Pinpoint the cell where the given text exists, returning its (x, y) midpoint coordinate. 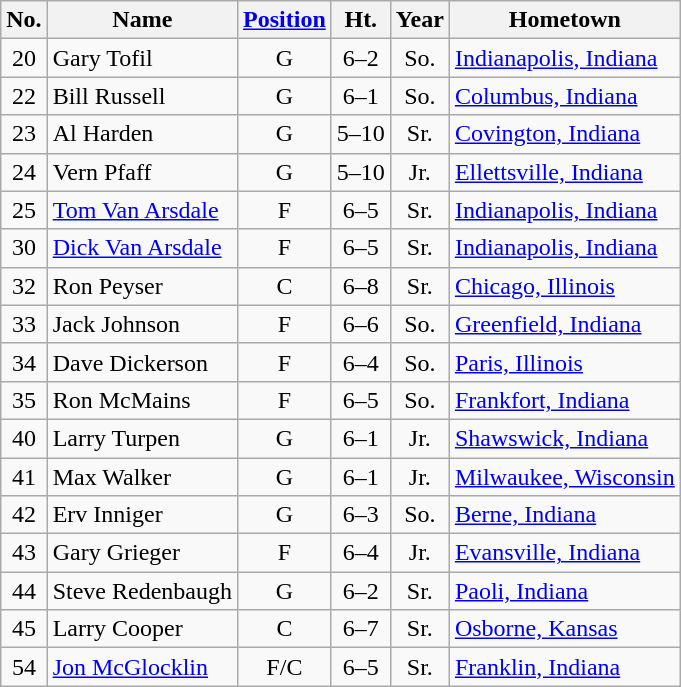
Paris, Illinois (564, 362)
25 (24, 210)
Chicago, Illinois (564, 286)
Larry Cooper (142, 629)
Evansville, Indiana (564, 553)
Al Harden (142, 134)
Tom Van Arsdale (142, 210)
F/C (285, 667)
Ht. (360, 20)
43 (24, 553)
54 (24, 667)
Larry Turpen (142, 438)
Year (420, 20)
Jon McGlocklin (142, 667)
Steve Redenbaugh (142, 591)
Vern Pfaff (142, 172)
6–8 (360, 286)
Berne, Indiana (564, 515)
33 (24, 324)
35 (24, 400)
Ellettsville, Indiana (564, 172)
22 (24, 96)
20 (24, 58)
Ron Peyser (142, 286)
24 (24, 172)
Hometown (564, 20)
No. (24, 20)
Dave Dickerson (142, 362)
Columbus, Indiana (564, 96)
Osborne, Kansas (564, 629)
Bill Russell (142, 96)
30 (24, 248)
Greenfield, Indiana (564, 324)
Milwaukee, Wisconsin (564, 477)
44 (24, 591)
Jack Johnson (142, 324)
6–6 (360, 324)
Shawswick, Indiana (564, 438)
Erv Inniger (142, 515)
6–7 (360, 629)
6–3 (360, 515)
Paoli, Indiana (564, 591)
Name (142, 20)
Frankfort, Indiana (564, 400)
40 (24, 438)
Dick Van Arsdale (142, 248)
Max Walker (142, 477)
Covington, Indiana (564, 134)
Position (285, 20)
Gary Grieger (142, 553)
32 (24, 286)
Gary Tofil (142, 58)
45 (24, 629)
Ron McMains (142, 400)
42 (24, 515)
23 (24, 134)
41 (24, 477)
Franklin, Indiana (564, 667)
34 (24, 362)
